Locate the cell with the specified text and output its [x, y] center coordinate. 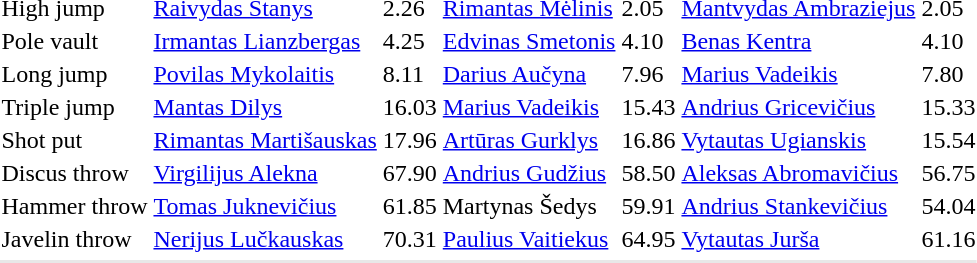
15.33 [948, 107]
7.96 [648, 74]
Triple jump [74, 107]
16.03 [410, 107]
15.43 [648, 107]
Virgilijus Alekna [265, 173]
Vytautas Jurša [798, 239]
56.75 [948, 173]
17.96 [410, 140]
Aleksas Abromavičius [798, 173]
Martynas Šedys [529, 206]
Vytautas Ugianskis [798, 140]
Rimantas Martišauskas [265, 140]
Andrius Gricevičius [798, 107]
15.54 [948, 140]
Nerijus Lučkauskas [265, 239]
Darius Aučyna [529, 74]
Edvinas Smetonis [529, 41]
Povilas Mykolaitis [265, 74]
16.86 [648, 140]
Benas Kentra [798, 41]
67.90 [410, 173]
8.11 [410, 74]
Discus throw [74, 173]
54.04 [948, 206]
Pole vault [74, 41]
58.50 [648, 173]
Javelin throw [74, 239]
Artūras Gurklys [529, 140]
4.25 [410, 41]
64.95 [648, 239]
Hammer throw [74, 206]
Irmantas Lianzbergas [265, 41]
Andrius Gudžius [529, 173]
Paulius Vaitiekus [529, 239]
70.31 [410, 239]
Andrius Stankevičius [798, 206]
61.85 [410, 206]
7.80 [948, 74]
Mantas Dilys [265, 107]
Tomas Juknevičius [265, 206]
Shot put [74, 140]
59.91 [648, 206]
61.16 [948, 239]
Long jump [74, 74]
